Locate the cell with the specified text and output its (x, y) center coordinate. 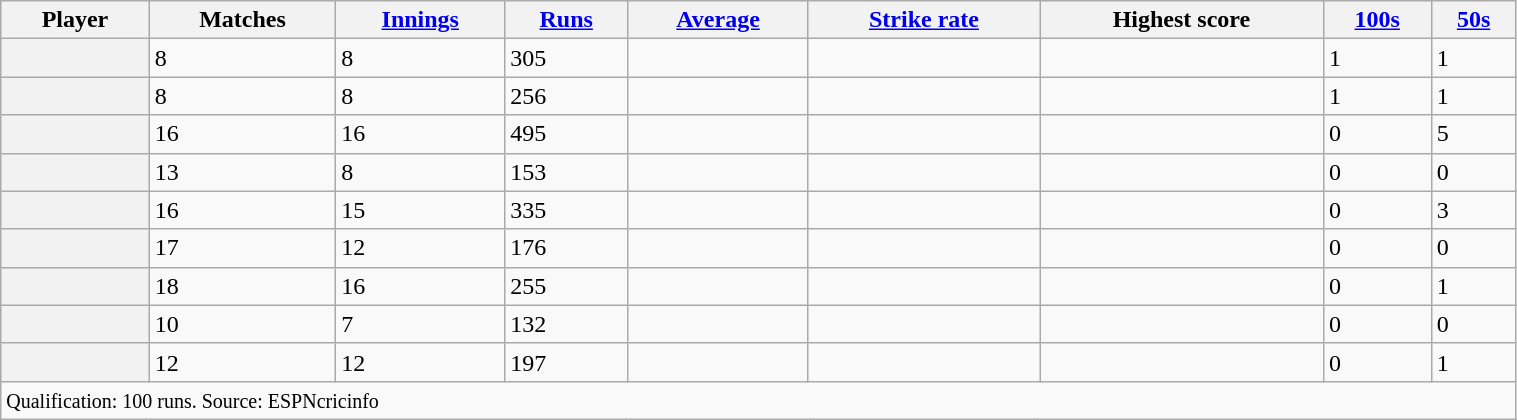
197 (566, 362)
305 (566, 58)
Average (718, 20)
495 (566, 134)
18 (242, 286)
100s (1377, 20)
Highest score (1182, 20)
Matches (242, 20)
50s (1474, 20)
Runs (566, 20)
Innings (420, 20)
153 (566, 172)
10 (242, 324)
256 (566, 96)
17 (242, 248)
Player (75, 20)
3 (1474, 210)
Qualification: 100 runs. Source: ESPNcricinfo (758, 400)
Strike rate (924, 20)
132 (566, 324)
255 (566, 286)
15 (420, 210)
5 (1474, 134)
7 (420, 324)
176 (566, 248)
13 (242, 172)
335 (566, 210)
